For the text-containing cell, return its midpoint in [X, Y] coordinate format. 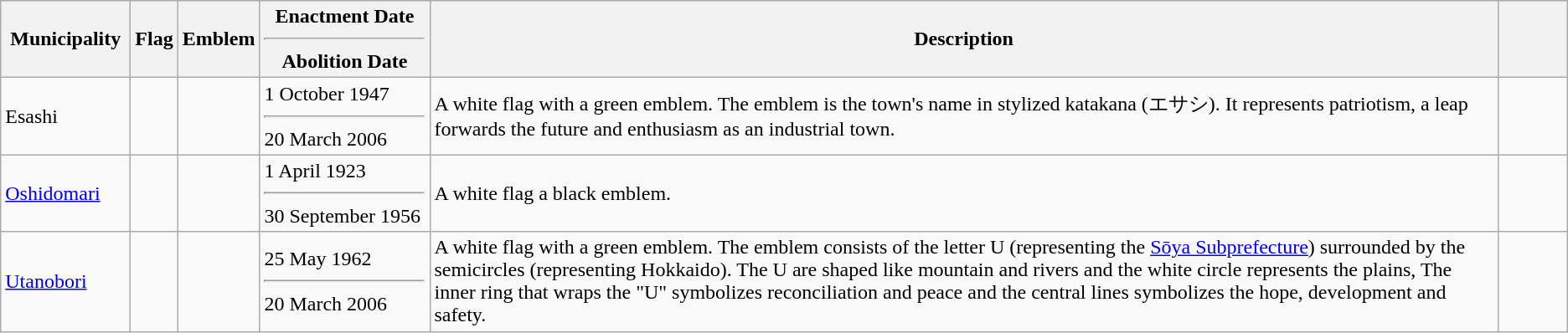
1 April 192330 September 1956 [345, 193]
Municipality [65, 39]
A white flag a black emblem. [963, 193]
25 May 196220 March 2006 [345, 281]
Utanobori [65, 281]
Emblem [219, 39]
Description [963, 39]
Enactment DateAbolition Date [345, 39]
Flag [154, 39]
Esashi [65, 116]
Oshidomari [65, 193]
1 October 194720 March 2006 [345, 116]
